Return the [X, Y] coordinate for the center point of the cell that contains the specified text.  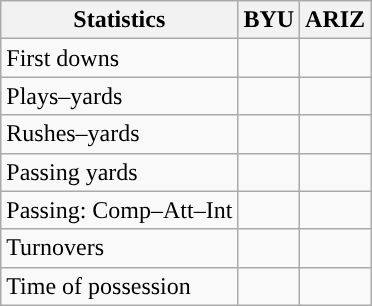
Time of possession [120, 286]
BYU [269, 20]
ARIZ [336, 20]
Statistics [120, 20]
Passing: Comp–Att–Int [120, 210]
Plays–yards [120, 96]
Rushes–yards [120, 134]
Passing yards [120, 172]
Turnovers [120, 248]
First downs [120, 58]
